Provide the (X, Y) coordinate of the cell's center where the given text is located.  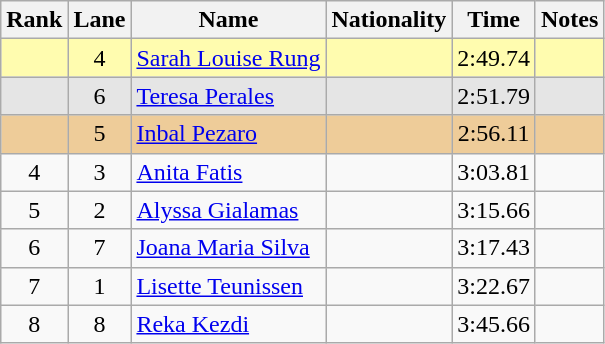
2:51.79 (494, 96)
3:22.67 (494, 286)
Joana Maria Silva (228, 248)
Teresa Perales (228, 96)
Reka Kezdi (228, 324)
3:15.66 (494, 210)
Alyssa Gialamas (228, 210)
Anita Fatis (228, 172)
Lane (100, 20)
Rank (34, 20)
Name (228, 20)
Sarah Louise Rung (228, 58)
Time (494, 20)
3:03.81 (494, 172)
3:17.43 (494, 248)
3:45.66 (494, 324)
2:56.11 (494, 134)
1 (100, 286)
2 (100, 210)
Inbal Pezaro (228, 134)
2:49.74 (494, 58)
3 (100, 172)
Nationality (389, 20)
Lisette Teunissen (228, 286)
Notes (569, 20)
